Capture the cell that displays the provided text and extract its [x, y] central coordinate. 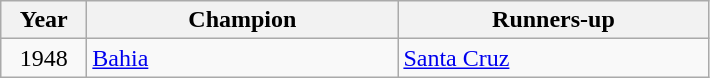
Year [44, 20]
Bahia [242, 58]
Champion [242, 20]
Runners-up [554, 20]
Santa Cruz [554, 58]
1948 [44, 58]
